Return the (X, Y) coordinate for the center point of the cell that contains the specified text.  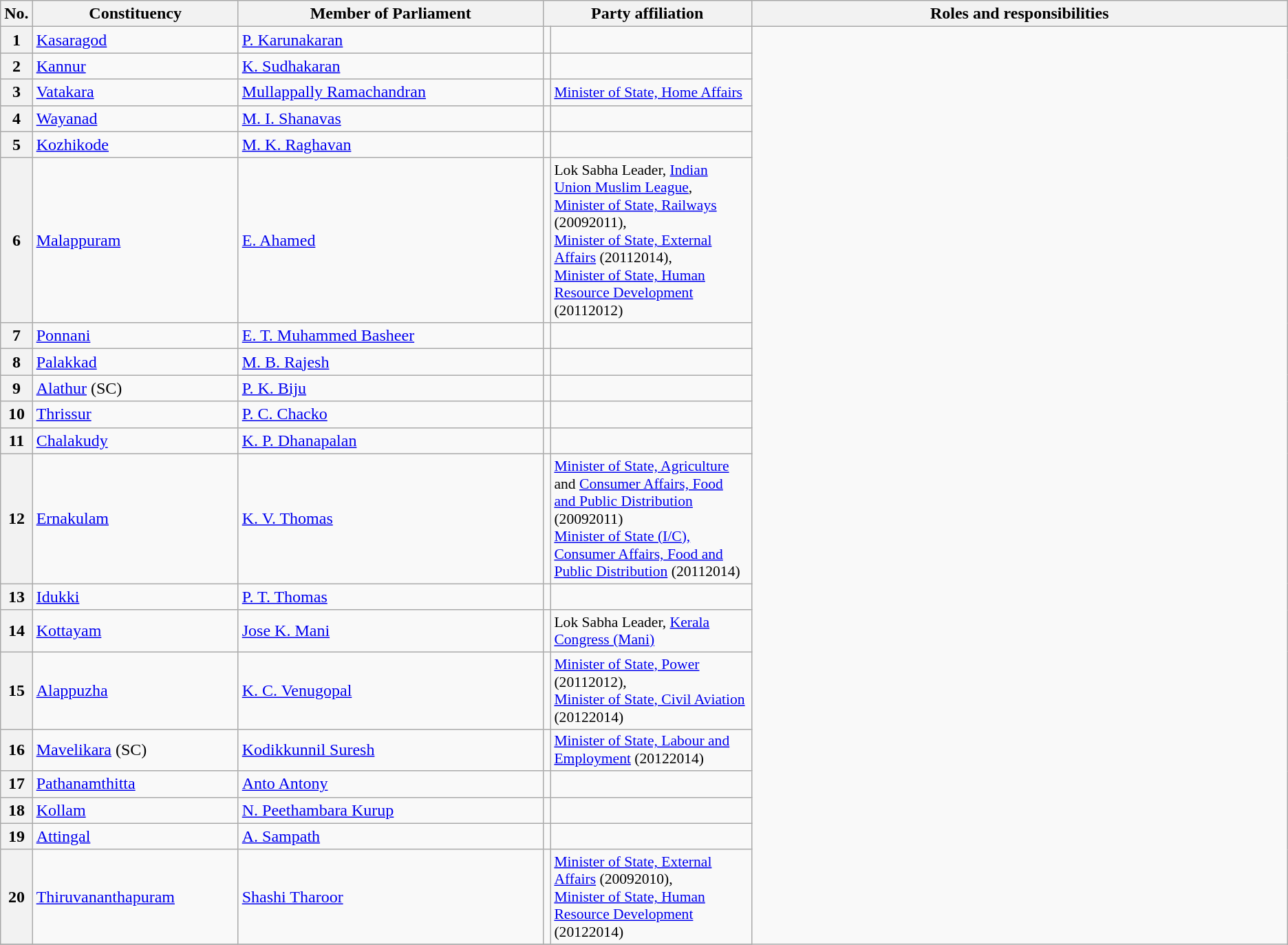
11 (17, 440)
Chalakudy (135, 440)
M. B. Rajesh (391, 362)
5 (17, 145)
P. T. Thomas (391, 597)
2 (17, 66)
Minister of State, External Affairs (20092010),Minister of State, Human Resource Development (20122014) (651, 897)
N. Peethambara Kurup (391, 810)
Minister of State, Labour and Employment (20122014) (651, 750)
Member of Parliament (391, 14)
Kollam (135, 810)
12 (17, 519)
Mullappally Ramachandran (391, 92)
Ponnani (135, 336)
Shashi Tharoor (391, 897)
20 (17, 897)
Alathur (SC) (135, 388)
16 (17, 750)
15 (17, 690)
1 (17, 40)
Party affiliation (647, 14)
13 (17, 597)
Idukki (135, 597)
4 (17, 118)
14 (17, 630)
Palakkad (135, 362)
17 (17, 784)
8 (17, 362)
3 (17, 92)
Alappuzha (135, 690)
P. Karunakaran (391, 40)
Lok Sabha Leader, Kerala Congress (Mani) (651, 630)
P. K. Biju (391, 388)
K. Sudhakaran (391, 66)
Constituency (135, 14)
Attingal (135, 836)
Mavelikara (SC) (135, 750)
Anto Antony (391, 784)
M. I. Shanavas (391, 118)
Kannur (135, 66)
A. Sampath (391, 836)
Minister of State, Power (20112012),Minister of State, Civil Aviation (20122014) (651, 690)
19 (17, 836)
K. C. Venugopal (391, 690)
E. Ahamed (391, 240)
Malappuram (135, 240)
Kottayam (135, 630)
6 (17, 240)
No. (17, 14)
Thiruvananthapuram (135, 897)
Wayanad (135, 118)
E. T. Muhammed Basheer (391, 336)
Pathanamthitta (135, 784)
M. K. Raghavan (391, 145)
9 (17, 388)
Kozhikode (135, 145)
18 (17, 810)
7 (17, 336)
Thrissur (135, 414)
Minister of State, Home Affairs (651, 92)
Roles and responsibilities (1020, 14)
Jose K. Mani (391, 630)
K. V. Thomas (391, 519)
Ernakulam (135, 519)
K. P. Dhanapalan (391, 440)
10 (17, 414)
Kodikkunnil Suresh (391, 750)
Kasaragod (135, 40)
P. C. Chacko (391, 414)
Vatakara (135, 92)
